Scan for the cell matching the given text and deliver its [X, Y] coordinate at center. 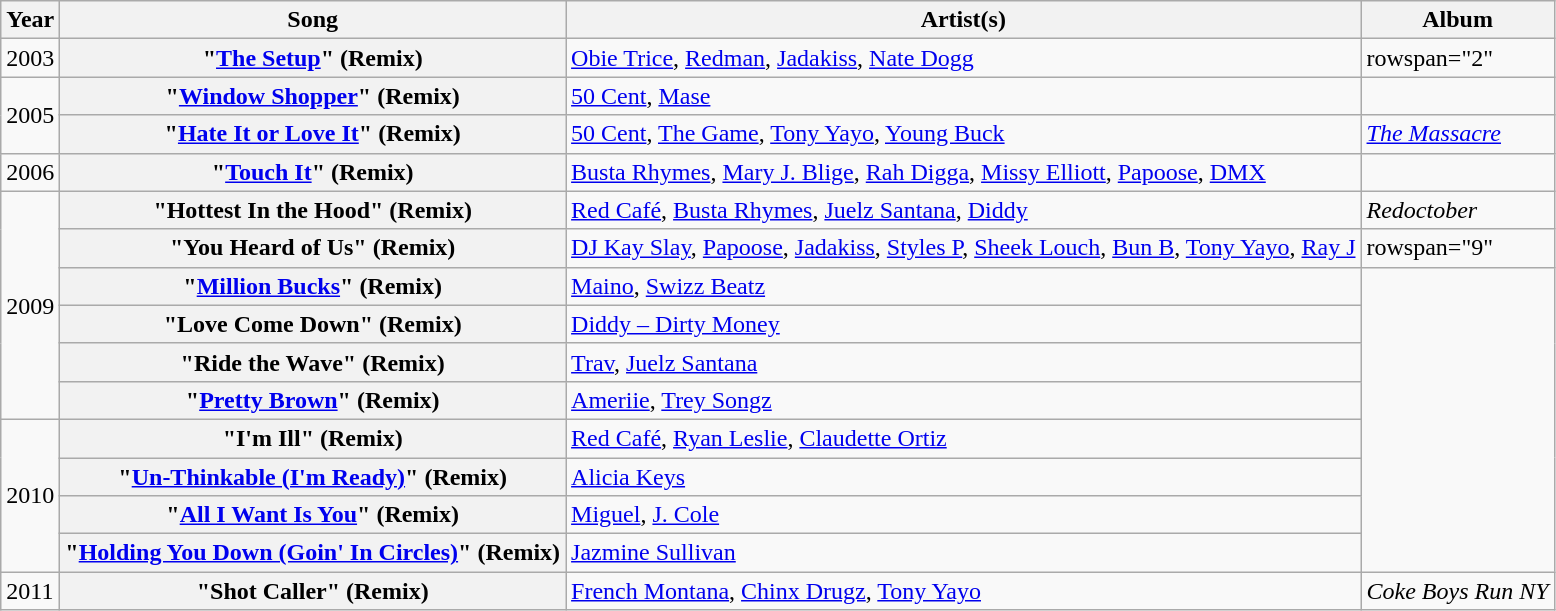
50 Cent, Mase [964, 96]
Redoctober [1458, 210]
Jazmine Sullivan [964, 553]
Alicia Keys [964, 477]
"Ride the Wave" (Remix) [313, 362]
Artist(s) [964, 20]
"All I Want Is You" (Remix) [313, 515]
Trav, Juelz Santana [964, 362]
Miguel, J. Cole [964, 515]
Year [30, 20]
Red Café, Ryan Leslie, Claudette Ortiz [964, 438]
"Hottest In the Hood" (Remix) [313, 210]
2011 [30, 591]
"Shot Caller" (Remix) [313, 591]
rowspan="9" [1458, 248]
2009 [30, 305]
Ameriie, Trey Songz [964, 400]
"I'm Ill" (Remix) [313, 438]
"The Setup" (Remix) [313, 58]
"Un-Thinkable (I'm Ready)" (Remix) [313, 477]
Diddy – Dirty Money [964, 324]
"Hate It or Love It" (Remix) [313, 134]
"Million Bucks" (Remix) [313, 286]
2010 [30, 495]
Album [1458, 20]
DJ Kay Slay, Papoose, Jadakiss, Styles P, Sheek Louch, Bun B, Tony Yayo, Ray J [964, 248]
"Love Come Down" (Remix) [313, 324]
Obie Trice, Redman, Jadakiss, Nate Dogg [964, 58]
"Pretty Brown" (Remix) [313, 400]
Song [313, 20]
rowspan="2" [1458, 58]
Busta Rhymes, Mary J. Blige, Rah Digga, Missy Elliott, Papoose, DMX [964, 172]
"You Heard of Us" (Remix) [313, 248]
French Montana, Chinx Drugz, Tony Yayo [964, 591]
2005 [30, 115]
"Holding You Down (Goin' In Circles)" (Remix) [313, 553]
2003 [30, 58]
Maino, Swizz Beatz [964, 286]
Red Café, Busta Rhymes, Juelz Santana, Diddy [964, 210]
"Window Shopper" (Remix) [313, 96]
2006 [30, 172]
Coke Boys Run NY [1458, 591]
The Massacre [1458, 134]
50 Cent, The Game, Tony Yayo, Young Buck [964, 134]
"Touch It" (Remix) [313, 172]
